Locate the cell with the specified text and output its [x, y] center coordinate. 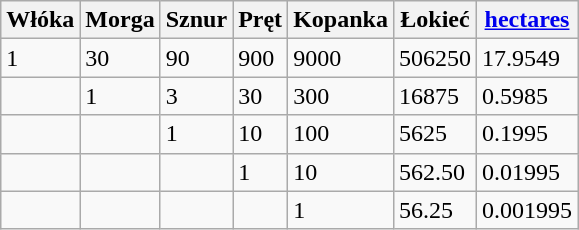
506250 [434, 58]
900 [260, 58]
Morga [120, 20]
Łokieć [434, 20]
hectares [526, 20]
100 [341, 134]
0.001995 [526, 210]
16875 [434, 96]
562.50 [434, 172]
0.5985 [526, 96]
3 [196, 96]
56.25 [434, 210]
300 [341, 96]
0.01995 [526, 172]
17.9549 [526, 58]
0.1995 [526, 134]
Sznur [196, 20]
Kopanka [341, 20]
5625 [434, 134]
Pręt [260, 20]
9000 [341, 58]
90 [196, 58]
Włóka [40, 20]
